Search for the cell housing the specified text and yield its (X, Y) center coordinate. 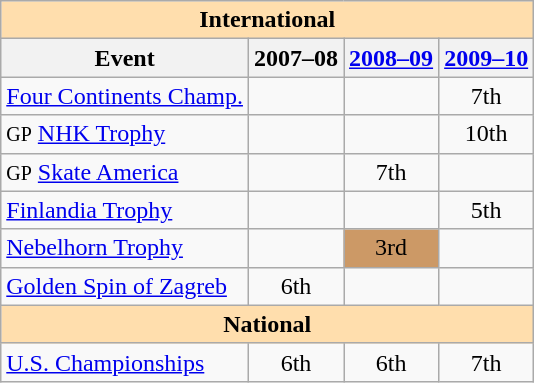
U.S. Championships (125, 362)
2008–09 (392, 58)
Finlandia Trophy (125, 210)
National (268, 324)
Golden Spin of Zagreb (125, 286)
2007–08 (296, 58)
2009–10 (486, 58)
Nebelhorn Trophy (125, 248)
3rd (392, 248)
International (268, 20)
5th (486, 210)
Event (125, 58)
Four Continents Champ. (125, 96)
GP NHK Trophy (125, 134)
10th (486, 134)
GP Skate America (125, 172)
